Search for the cell housing the specified text and yield its (x, y) center coordinate. 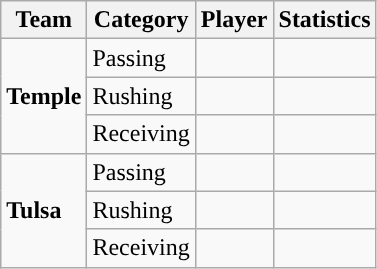
Player (234, 20)
Tulsa (44, 210)
Temple (44, 96)
Statistics (324, 20)
Team (44, 20)
Category (141, 20)
